Determine the [X, Y] coordinate at the center of the cell enclosing the given text.  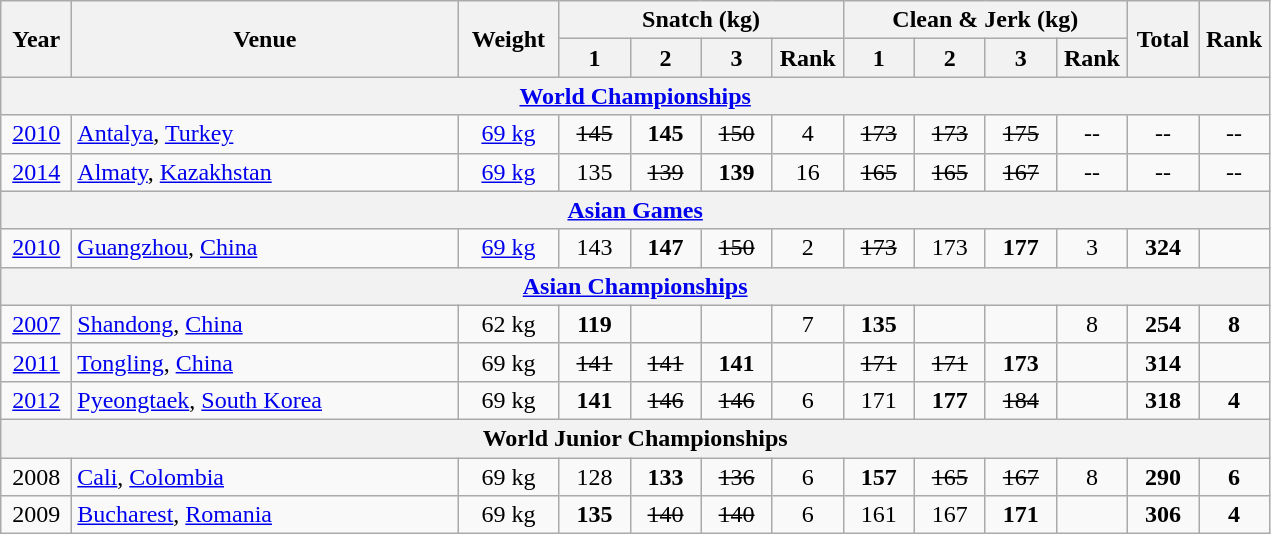
2014 [36, 172]
324 [1162, 248]
Bucharest, Romania [265, 515]
2011 [36, 362]
136 [736, 477]
Shandong, China [265, 324]
290 [1162, 477]
157 [878, 477]
Antalya, Turkey [265, 134]
Clean & Jerk (kg) [985, 20]
Venue [265, 39]
2009 [36, 515]
306 [1162, 515]
Pyeongtaek, South Korea [265, 400]
Weight [508, 39]
16 [808, 172]
184 [1020, 400]
Asian Games [636, 210]
175 [1020, 134]
314 [1162, 362]
World Championships [636, 96]
133 [666, 477]
161 [878, 515]
254 [1162, 324]
2008 [36, 477]
62 kg [508, 324]
Year [36, 39]
119 [594, 324]
Snatch (kg) [701, 20]
7 [808, 324]
Almaty, Kazakhstan [265, 172]
Asian Championships [636, 286]
143 [594, 248]
2007 [36, 324]
2012 [36, 400]
128 [594, 477]
Tongling, China [265, 362]
Cali, Colombia [265, 477]
318 [1162, 400]
Guangzhou, China [265, 248]
147 [666, 248]
Total [1162, 39]
World Junior Championships [636, 438]
